Return the (x, y) coordinate for the center point of the cell that contains the specified text.  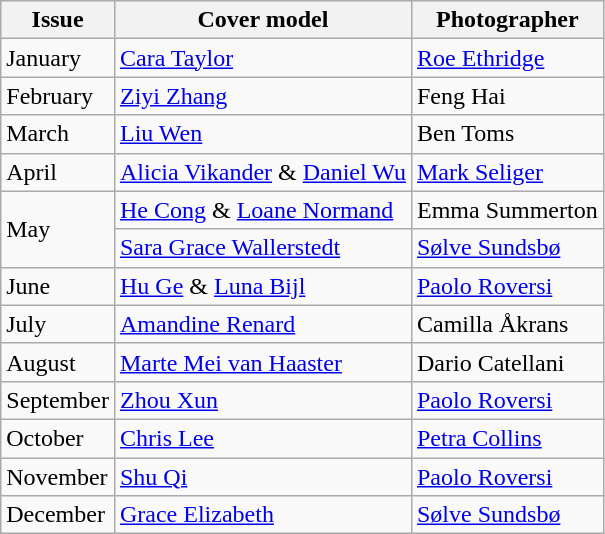
Sara Grace Wallerstedt (262, 248)
March (58, 134)
February (58, 96)
Shu Qi (262, 477)
Liu Wen (262, 134)
May (58, 229)
Hu Ge & Luna Bijl (262, 286)
January (58, 58)
Camilla Åkrans (507, 324)
Chris Lee (262, 438)
Zhou Xun (262, 400)
September (58, 400)
November (58, 477)
Roe Ethridge (507, 58)
Mark Seliger (507, 172)
Ben Toms (507, 134)
Cover model (262, 20)
October (58, 438)
He Cong & Loane Normand (262, 210)
Emma Summerton (507, 210)
December (58, 515)
Dario Catellani (507, 362)
August (58, 362)
Feng Hai (507, 96)
Cara Taylor (262, 58)
Issue (58, 20)
Photographer (507, 20)
Grace Elizabeth (262, 515)
April (58, 172)
June (58, 286)
Alicia Vikander & Daniel Wu (262, 172)
Amandine Renard (262, 324)
July (58, 324)
Marte Mei van Haaster (262, 362)
Petra Collins (507, 438)
Ziyi Zhang (262, 96)
